Scan for the cell matching the given text and deliver its [X, Y] coordinate at center. 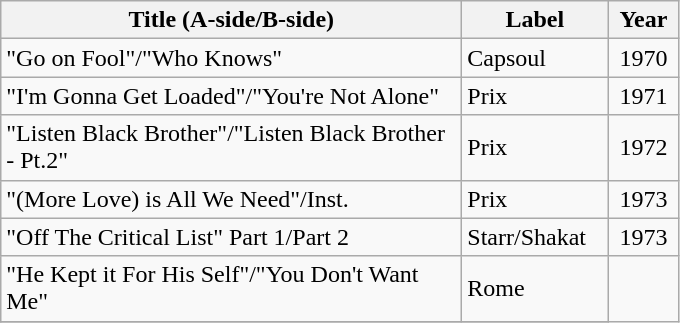
Title (A-side/B-side) [232, 20]
1972 [644, 148]
Label [535, 20]
1970 [644, 58]
1971 [644, 96]
Rome [535, 288]
"Listen Black Brother"/"Listen Black Brother - Pt.2" [232, 148]
Year [644, 20]
"(More Love) is All We Need"/Inst. [232, 199]
"Go on Fool"/"Who Knows" [232, 58]
"Off The Critical List" Part 1/Part 2 [232, 237]
"He Kept it For His Self"/"You Don't Want Me" [232, 288]
Capsoul [535, 58]
"I'm Gonna Get Loaded"/"You're Not Alone" [232, 96]
Starr/Shakat [535, 237]
